Scan for the cell matching the given text and deliver its (x, y) coordinate at center. 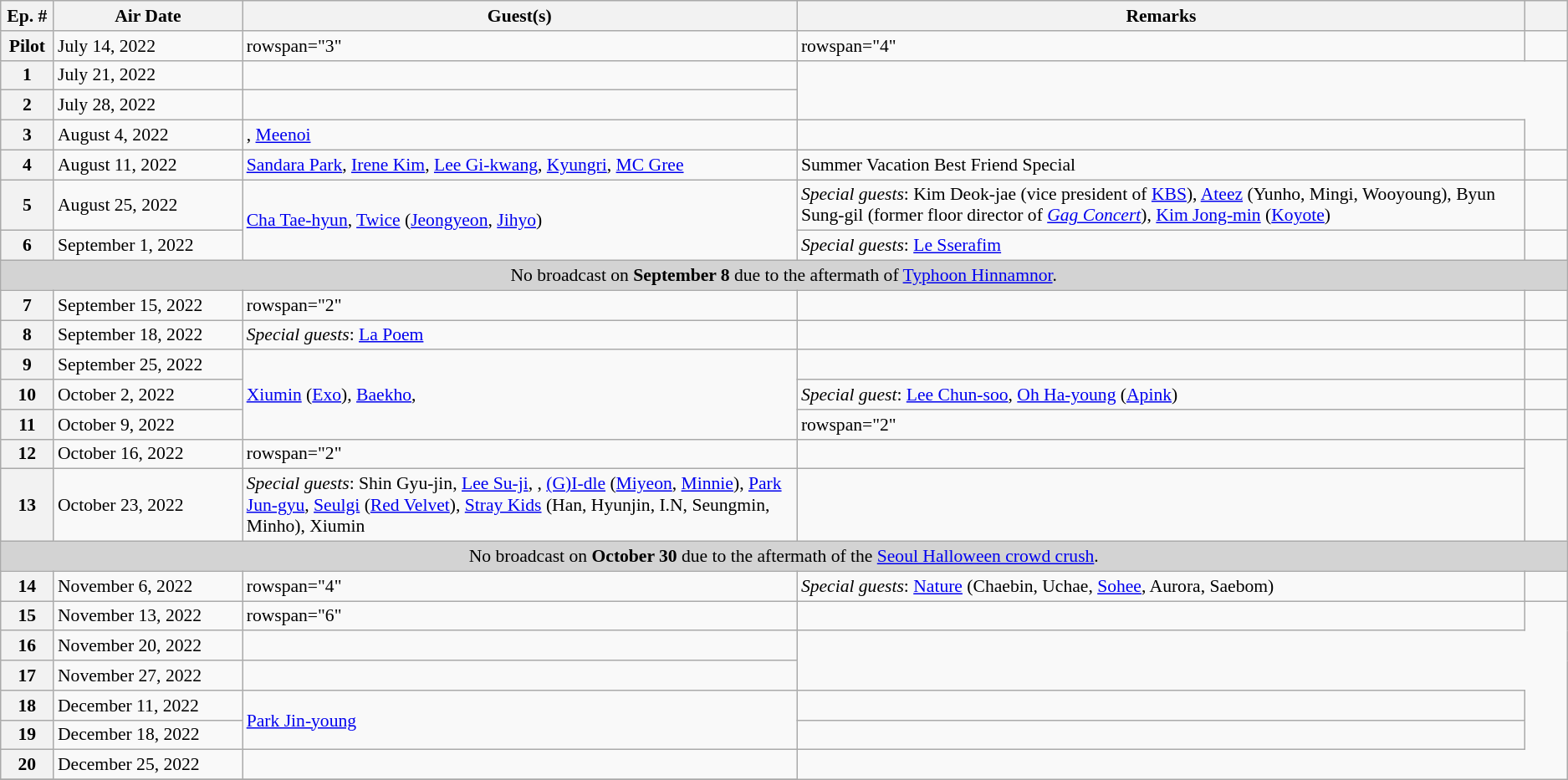
9 (27, 365)
July 14, 2022 (148, 46)
October 23, 2022 (148, 505)
1 (27, 75)
September 15, 2022 (148, 305)
Special guest: Lee Chun-soo, Oh Ha-young (Apink) (1161, 395)
December 25, 2022 (148, 765)
15 (27, 616)
4 (27, 165)
7 (27, 305)
Ep. # (27, 16)
August 4, 2022 (148, 135)
October 16, 2022 (148, 454)
Park Jin-young (520, 721)
Sandara Park, Irene Kim, Lee Gi-kwang, Kyungri, MC Gree (520, 165)
20 (27, 765)
September 18, 2022 (148, 335)
August 11, 2022 (148, 165)
12 (27, 454)
November 27, 2022 (148, 675)
17 (27, 675)
rowspan="6" (520, 616)
Special guests: La Poem (520, 335)
6 (27, 246)
September 1, 2022 (148, 246)
No broadcast on October 30 due to the aftermath of the Seoul Halloween crowd crush. (784, 557)
10 (27, 395)
rowspan="3" (520, 46)
19 (27, 735)
December 11, 2022 (148, 706)
October 2, 2022 (148, 395)
Air Date (148, 16)
Cha Tae-hyun, Twice (Jeongyeon, Jihyo) (520, 221)
11 (27, 425)
, Meenoi (520, 135)
November 20, 2022 (148, 646)
No broadcast on September 8 due to the aftermath of Typhoon Hinnamnor. (784, 276)
November 6, 2022 (148, 586)
3 (27, 135)
December 18, 2022 (148, 735)
Remarks (1161, 16)
October 9, 2022 (148, 425)
July 28, 2022 (148, 105)
14 (27, 586)
November 13, 2022 (148, 616)
July 21, 2022 (148, 75)
16 (27, 646)
Pilot (27, 46)
8 (27, 335)
Xiumin (Exo), Baekho, (520, 395)
September 25, 2022 (148, 365)
5 (27, 206)
13 (27, 505)
Special guests: Nature (Chaebin, Uchae, Sohee, Aurora, Saebom) (1161, 586)
Guest(s) (520, 16)
August 25, 2022 (148, 206)
Special guests: Le Sserafim (1161, 246)
Summer Vacation Best Friend Special (1161, 165)
18 (27, 706)
2 (27, 105)
